Locate the cell with the specified text and output its (X, Y) center coordinate. 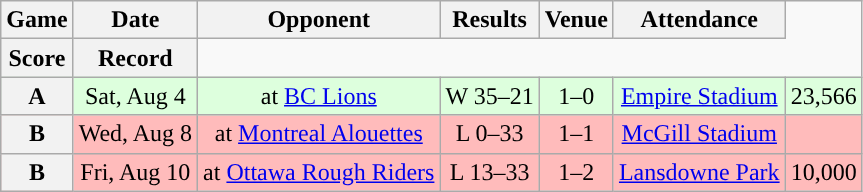
1–0 (576, 96)
L 0–33 (490, 134)
McGill Stadium (699, 134)
23,566 (824, 96)
at Montreal Alouettes (319, 134)
Empire Stadium (699, 96)
Game (37, 20)
L 13–33 (490, 172)
Attendance (699, 20)
A (37, 96)
Lansdowne Park (699, 172)
Wed, Aug 8 (135, 134)
Date (135, 20)
at Ottawa Rough Riders (319, 172)
W 35–21 (490, 96)
at BC Lions (319, 96)
Opponent (319, 20)
Score (37, 58)
Sat, Aug 4 (135, 96)
Results (490, 20)
Record (135, 58)
10,000 (824, 172)
Fri, Aug 10 (135, 172)
Venue (576, 20)
1–1 (576, 134)
1–2 (576, 172)
